Detect which cell encompasses the target text, then output its (x, y) center coordinate. 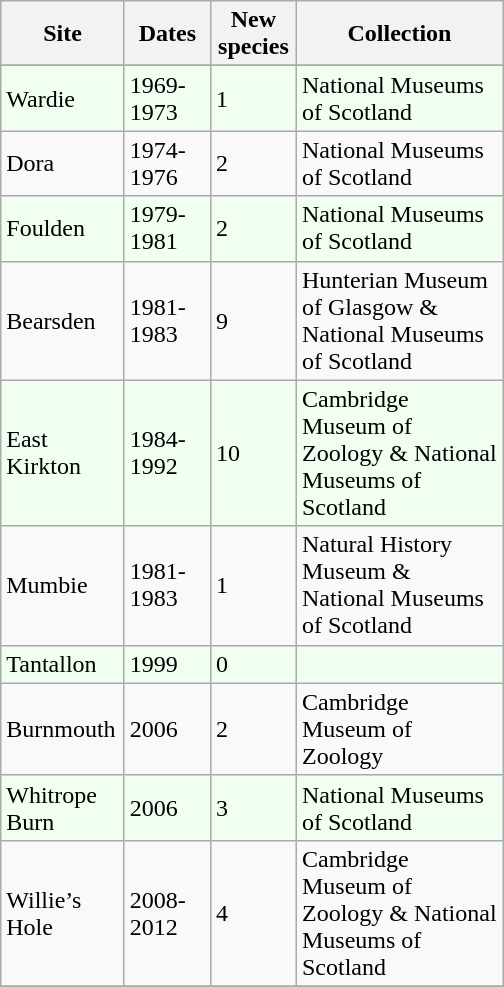
Foulden (63, 228)
Willie’s Hole (63, 913)
1984-1992 (167, 453)
Dora (63, 164)
Bearsden (63, 320)
9 (253, 320)
East Kirkton (63, 453)
Natural History Museum & National Museums of Scotland (399, 586)
1979-1981 (167, 228)
2008-2012 (167, 913)
Cambridge Museum of Zoology (399, 729)
1974-1976 (167, 164)
Dates (167, 34)
Collection (399, 34)
1969-1973 (167, 98)
New species (253, 34)
4 (253, 913)
1999 (167, 664)
3 (253, 808)
10 (253, 453)
Site (63, 34)
Hunterian Museum of Glasgow & National Museums of Scotland (399, 320)
Tantallon (63, 664)
Whitrope Burn (63, 808)
Burnmouth (63, 729)
0 (253, 664)
Wardie (63, 98)
Mumbie (63, 586)
